Identify which cell holds the provided text, then report its [X, Y] central coordinate. 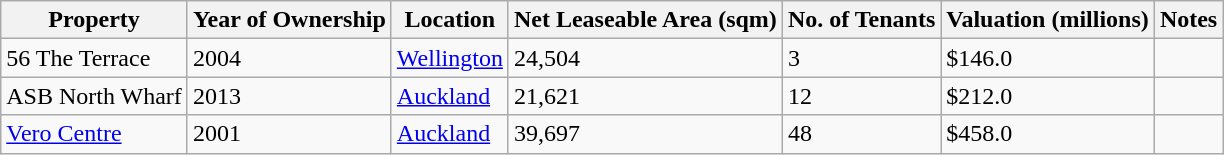
56 The Terrace [94, 58]
24,504 [645, 58]
Vero Centre [94, 134]
$458.0 [1048, 134]
Location [450, 20]
21,621 [645, 96]
2013 [289, 96]
3 [861, 58]
Property [94, 20]
Valuation (millions) [1048, 20]
12 [861, 96]
48 [861, 134]
$212.0 [1048, 96]
ASB North Wharf [94, 96]
No. of Tenants [861, 20]
2004 [289, 58]
Wellington [450, 58]
2001 [289, 134]
Year of Ownership [289, 20]
$146.0 [1048, 58]
39,697 [645, 134]
Notes [1188, 20]
Net Leaseable Area (sqm) [645, 20]
